Identify which cell holds the provided text, then report its (x, y) central coordinate. 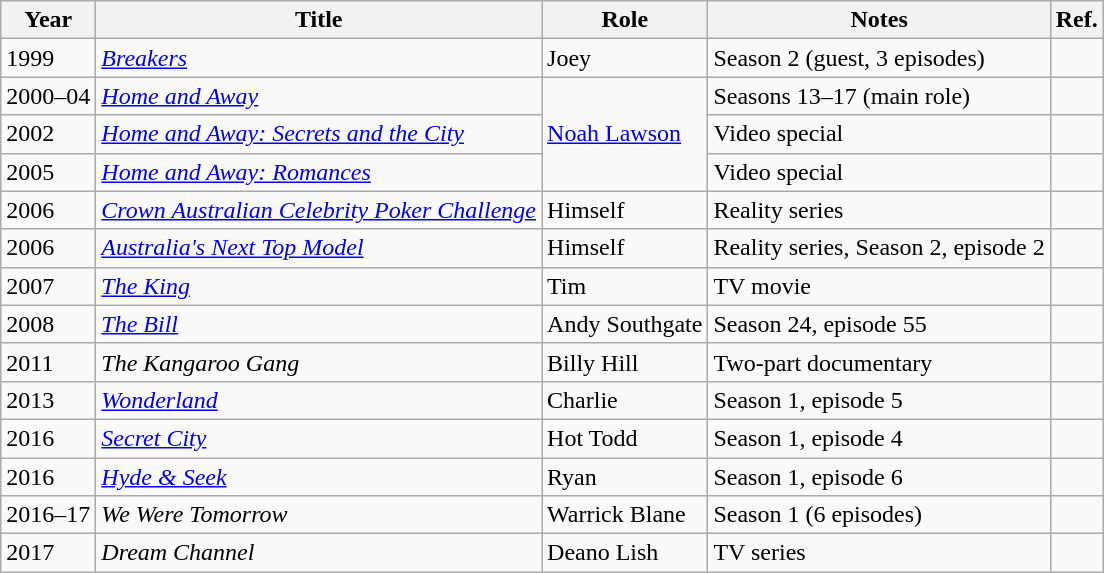
Role (625, 20)
Andy Southgate (625, 324)
2016–17 (48, 515)
2017 (48, 553)
Home and Away (319, 96)
2008 (48, 324)
Year (48, 20)
Two-part documentary (879, 362)
The Bill (319, 324)
Warrick Blane (625, 515)
Ryan (625, 477)
Crown Australian Celebrity Poker Challenge (319, 210)
2005 (48, 172)
Home and Away: Secrets and the City (319, 134)
Season 1, episode 4 (879, 438)
Season 2 (guest, 3 episodes) (879, 58)
Title (319, 20)
2011 (48, 362)
Season 1, episode 5 (879, 400)
Charlie (625, 400)
Secret City (319, 438)
2013 (48, 400)
Billy Hill (625, 362)
Reality series, Season 2, episode 2 (879, 248)
Breakers (319, 58)
Australia's Next Top Model (319, 248)
TV movie (879, 286)
The King (319, 286)
Joey (625, 58)
Home and Away: Romances (319, 172)
Dream Channel (319, 553)
Tim (625, 286)
2007 (48, 286)
Seasons 13–17 (main role) (879, 96)
1999 (48, 58)
Noah Lawson (625, 134)
We Were Tomorrow (319, 515)
Deano Lish (625, 553)
Wonderland (319, 400)
Hot Todd (625, 438)
Hyde & Seek (319, 477)
Season 1, episode 6 (879, 477)
Ref. (1076, 20)
Reality series (879, 210)
2002 (48, 134)
2000–04 (48, 96)
The Kangaroo Gang (319, 362)
Notes (879, 20)
Season 1 (6 episodes) (879, 515)
TV series (879, 553)
Season 24, episode 55 (879, 324)
